Capture the cell that displays the provided text and extract its [X, Y] central coordinate. 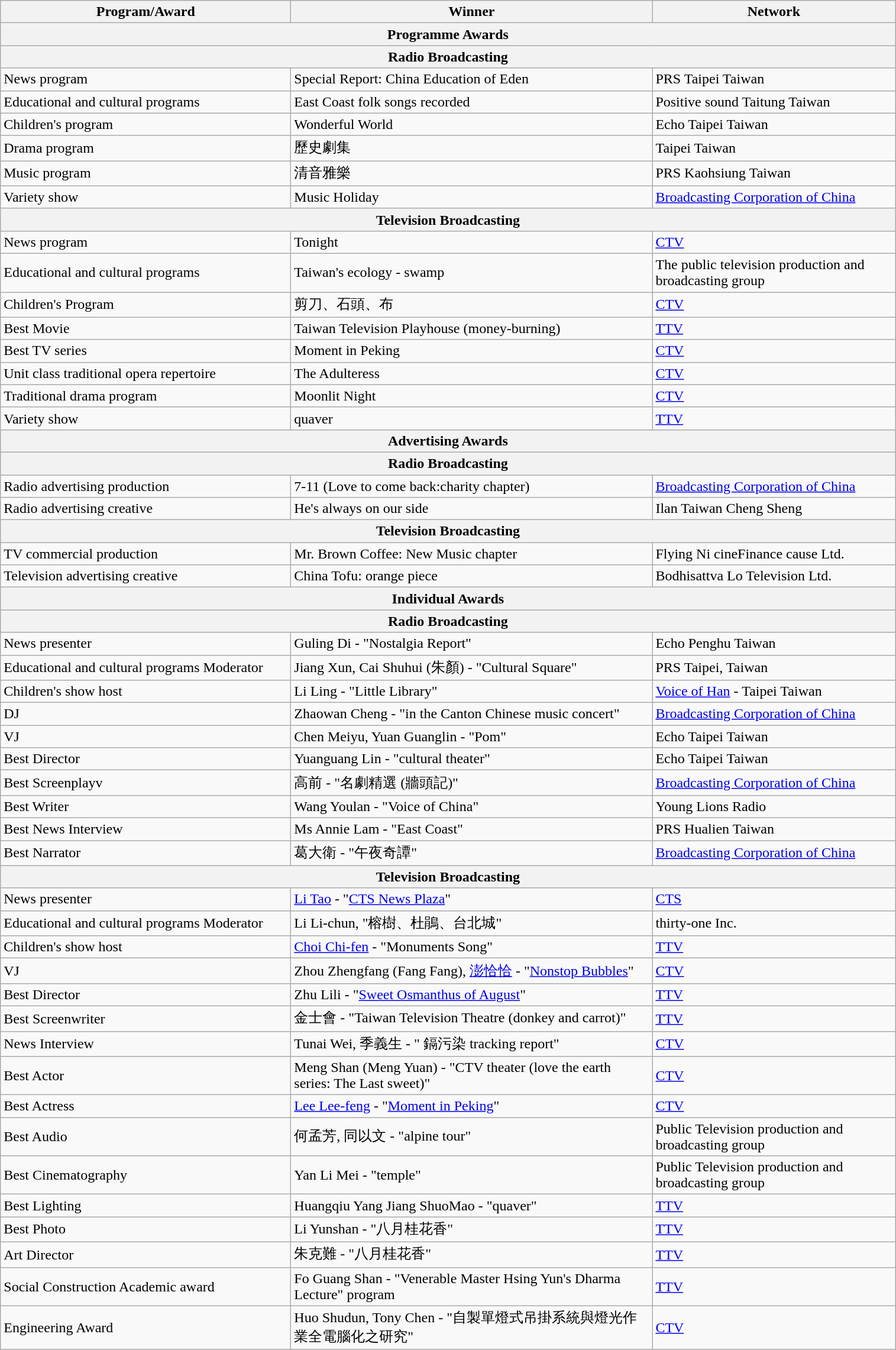
Zhaowan Cheng - "in the Canton Chinese music concert" [472, 714]
Program/Award [145, 12]
Unit class traditional opera repertoire [145, 373]
Music Holiday [472, 197]
PRS Hualien Taiwan [774, 829]
Engineering Award [145, 1328]
Taipei Taiwan [774, 148]
Social Construction Academic award [145, 1286]
Music program [145, 174]
Zhu Lili - "Sweet Osmanthus of August" [472, 994]
Special Report: China Education of Eden [472, 79]
Ms Annie Lam - "East Coast" [472, 829]
Best Audio [145, 1137]
thirty-one Inc. [774, 923]
East Coast folk songs recorded [472, 102]
Radio advertising production [145, 486]
Li Tao - "CTS News Plaza" [472, 899]
Li Li-chun, "榕樹、杜鵑、台北城" [472, 923]
Jiang Xun, Cai Shuhui (朱顏) - "Cultural Square" [472, 667]
Young Lions Radio [774, 806]
Best Actor [145, 1076]
Advertising Awards [448, 441]
Moment in Peking [472, 351]
TV commercial production [145, 554]
Ilan Taiwan Cheng Sheng [774, 509]
Yan Li Mei - "temple" [472, 1175]
朱克難 - "八月桂花香" [472, 1254]
Best Screenplayv [145, 783]
Traditional drama program [145, 396]
Drama program [145, 148]
News Interview [145, 1044]
Guling Di - "Nostalgia Report" [472, 644]
Li Ling - "Little Library" [472, 692]
DJ [145, 714]
Moonlit Night [472, 396]
Huo Shudun, Tony Chen - "自製單燈式吊掛系統與燈光作業全電腦化之研究" [472, 1328]
Flying Ni cineFinance cause Ltd. [774, 554]
He's always on our side [472, 509]
Network [774, 12]
Best Photo [145, 1229]
葛大衛 - "午夜奇譚" [472, 853]
The public television production and broadcasting group [774, 272]
PRS Taipei, Taiwan [774, 667]
Chen Meiyu, Yuan Guanglin - "Pom" [472, 737]
歷史劇集 [472, 148]
Lee Lee-feng - "Moment in Peking" [472, 1106]
清音雅樂 [472, 174]
quaver [472, 418]
Television advertising creative [145, 576]
Best TV series [145, 351]
Best Writer [145, 806]
Yuanguang Lin - "cultural theater" [472, 759]
Echo Penghu Taiwan [774, 644]
Best Lighting [145, 1206]
Fo Guang Shan - "Venerable Master Hsing Yun's Dharma Lecture" program [472, 1286]
Wonderful World [472, 124]
Radio advertising creative [145, 509]
Individual Awards [448, 599]
CTS [774, 899]
高前 - "名劇精選 (牆頭記)" [472, 783]
The Adulteress [472, 373]
Best Actress [145, 1106]
Best Movie [145, 328]
7-11 (Love to come back:charity chapter) [472, 486]
Zhou Zhengfang (Fang Fang), 澎恰恰 - "Nonstop Bubbles" [472, 971]
China Tofu: orange piece [472, 576]
Best Screenwriter [145, 1019]
Mr. Brown Coffee: New Music chapter [472, 554]
Huangqiu Yang Jiang ShuoMao - "quaver" [472, 1206]
何孟芳, 同以文 - "alpine tour" [472, 1137]
Choi Chi-fen - "Monuments Song" [472, 947]
Li Yunshan - "八月桂花香" [472, 1229]
Winner [472, 12]
Best News Interview [145, 829]
Art Director [145, 1254]
Tonight [472, 242]
Tunai Wei, 季義生 - " 鎘污染 tracking report" [472, 1044]
剪刀、石頭、布 [472, 305]
Meng Shan (Meng Yuan) - "CTV theater (love the earth series: The Last sweet)" [472, 1076]
Positive sound Taitung Taiwan [774, 102]
PRS Kaohsiung Taiwan [774, 174]
Children's program [145, 124]
Voice of Han - Taipei Taiwan [774, 692]
Programme Awards [448, 34]
Bodhisattva Lo Television Ltd. [774, 576]
Wang Youlan - "Voice of China" [472, 806]
Taiwan's ecology - swamp [472, 272]
金士會 - "Taiwan Television Theatre (donkey and carrot)" [472, 1019]
PRS Taipei Taiwan [774, 79]
Best Narrator [145, 853]
Taiwan Television Playhouse (money-burning) [472, 328]
Children's Program [145, 305]
Best Cinematography [145, 1175]
